Identify which cell holds the provided text, then report its [X, Y] central coordinate. 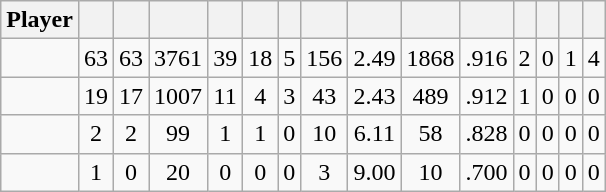
58 [430, 134]
5 [290, 58]
43 [324, 96]
17 [132, 96]
3761 [178, 58]
2.43 [374, 96]
.916 [486, 58]
11 [226, 96]
.828 [486, 134]
9.00 [374, 172]
.700 [486, 172]
1007 [178, 96]
156 [324, 58]
2.49 [374, 58]
18 [260, 58]
6.11 [374, 134]
.912 [486, 96]
19 [96, 96]
20 [178, 172]
99 [178, 134]
39 [226, 58]
Player [40, 20]
489 [430, 96]
1868 [430, 58]
